From the cell containing the given text, extract its center point as (X, Y) coordinate. 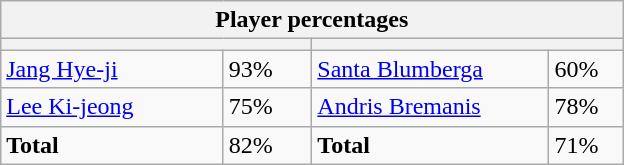
Jang Hye-ji (112, 69)
Andris Bremanis (430, 107)
60% (586, 69)
Player percentages (312, 20)
Santa Blumberga (430, 69)
78% (586, 107)
75% (268, 107)
82% (268, 145)
93% (268, 69)
71% (586, 145)
Lee Ki-jeong (112, 107)
